Scan for the cell matching the given text and deliver its [X, Y] coordinate at center. 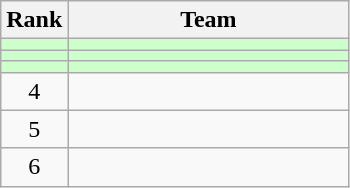
5 [34, 129]
Rank [34, 20]
6 [34, 167]
4 [34, 91]
Team [208, 20]
